Scan for the cell matching the given text and deliver its (x, y) coordinate at center. 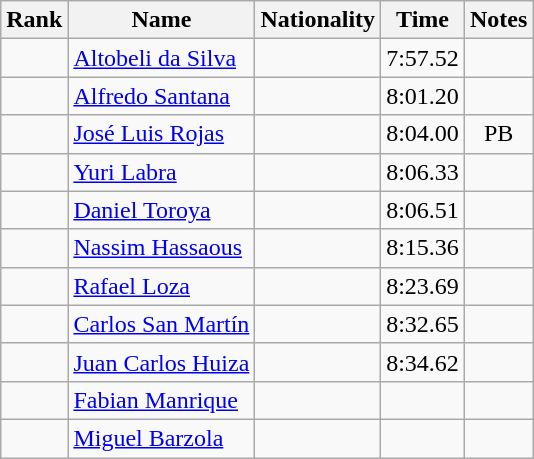
Notes (498, 20)
José Luis Rojas (162, 134)
Juan Carlos Huiza (162, 362)
8:04.00 (423, 134)
8:01.20 (423, 96)
8:23.69 (423, 286)
Rank (34, 20)
Yuri Labra (162, 172)
8:15.36 (423, 248)
Nationality (318, 20)
Miguel Barzola (162, 438)
Altobeli da Silva (162, 58)
Fabian Manrique (162, 400)
Daniel Toroya (162, 210)
8:06.33 (423, 172)
Time (423, 20)
Alfredo Santana (162, 96)
PB (498, 134)
Rafael Loza (162, 286)
Carlos San Martín (162, 324)
Name (162, 20)
8:06.51 (423, 210)
8:34.62 (423, 362)
8:32.65 (423, 324)
7:57.52 (423, 58)
Nassim Hassaous (162, 248)
